Return the (X, Y) coordinate for the center point of the cell that contains the specified text.  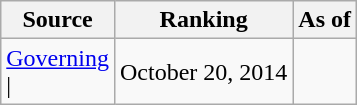
As of (325, 20)
October 20, 2014 (203, 72)
Governing| (58, 72)
Source (58, 20)
Ranking (203, 20)
